Return the [X, Y] coordinate for the center point of the cell that contains the specified text.  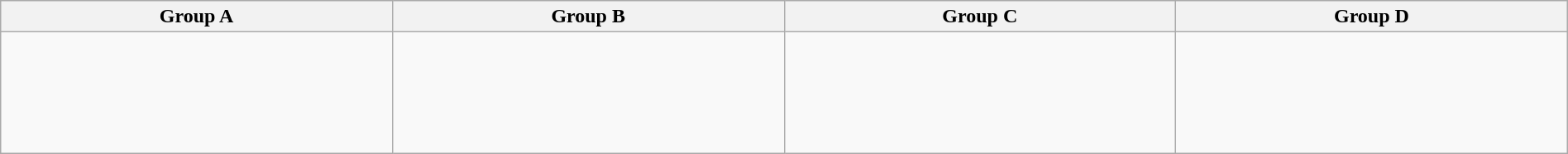
Group C [980, 17]
Group D [1372, 17]
Group A [197, 17]
Group B [588, 17]
